For the text-containing cell, return its midpoint in [X, Y] coordinate format. 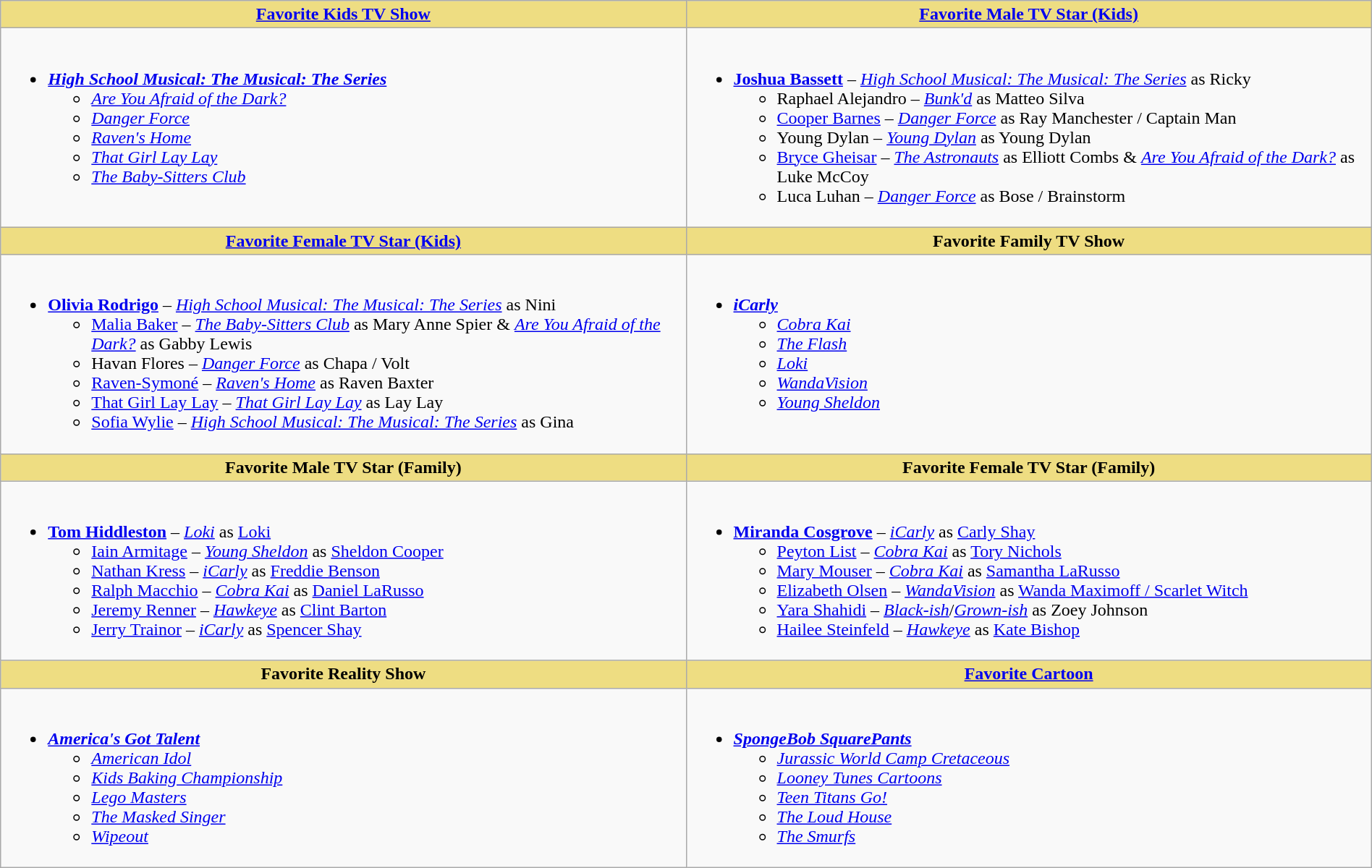
iCarlyCobra KaiThe FlashLokiWandaVisionYoung Sheldon [1029, 354]
Favorite Family TV Show [1029, 241]
Favorite Cartoon [1029, 674]
Favorite Reality Show [343, 674]
Favorite Kids TV Show [343, 14]
America's Got TalentAmerican IdolKids Baking ChampionshipLego MastersThe Masked SingerWipeout [343, 778]
Favorite Female TV Star (Family) [1029, 467]
Favorite Male TV Star (Kids) [1029, 14]
SpongeBob SquarePantsJurassic World Camp CretaceousLooney Tunes CartoonsTeen Titans Go!The Loud HouseThe Smurfs [1029, 778]
Favorite Male TV Star (Family) [343, 467]
Favorite Female TV Star (Kids) [343, 241]
High School Musical: The Musical: The SeriesAre You Afraid of the Dark?Danger ForceRaven's HomeThat Girl Lay LayThe Baby-Sitters Club [343, 127]
